Capture the cell that displays the provided text and extract its (X, Y) central coordinate. 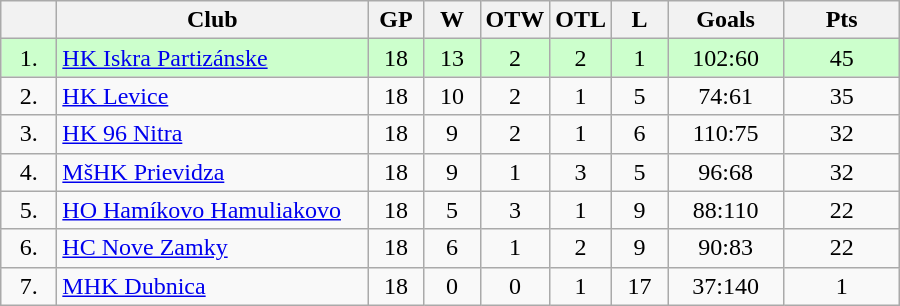
L (640, 20)
88:110 (726, 210)
96:68 (726, 172)
3. (29, 134)
37:140 (726, 286)
17 (640, 286)
OTL (581, 20)
74:61 (726, 96)
35 (842, 96)
MHK Dubnica (212, 286)
Goals (726, 20)
MšHK Prievidza (212, 172)
7. (29, 286)
6. (29, 248)
HK Iskra Partizánske (212, 58)
HO Hamíkovo Hamuliakovo (212, 210)
1. (29, 58)
2. (29, 96)
90:83 (726, 248)
13 (452, 58)
102:60 (726, 58)
HK Levice (212, 96)
GP (396, 20)
10 (452, 96)
4. (29, 172)
W (452, 20)
HC Nove Zamky (212, 248)
Club (212, 20)
45 (842, 58)
HK 96 Nitra (212, 134)
Pts (842, 20)
110:75 (726, 134)
OTW (515, 20)
5. (29, 210)
